Extract the [X, Y] coordinate from the center of the cell holding the provided text.  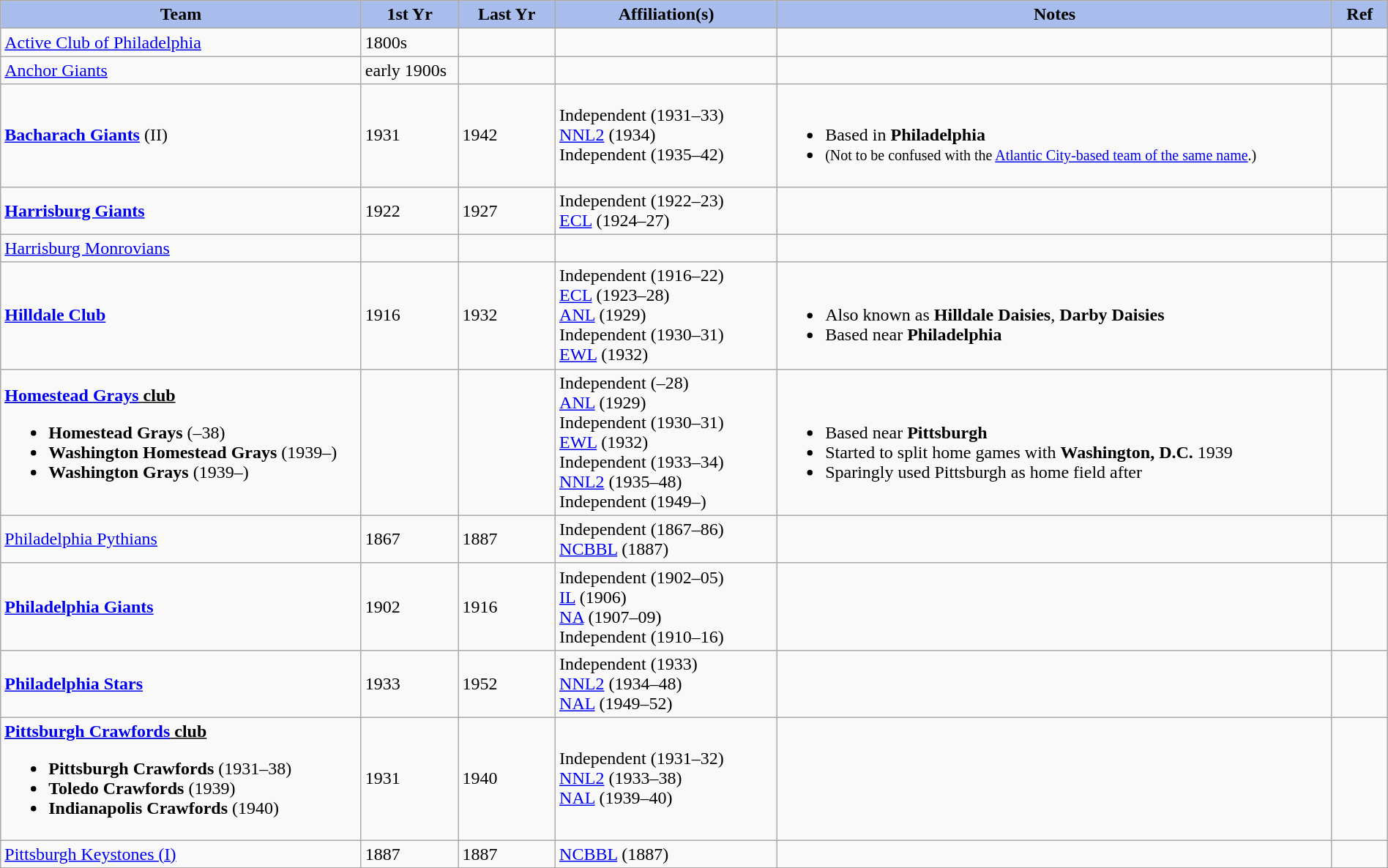
Also known as Hilldale Daisies, Darby DaisiesBased near Philadelphia [1055, 315]
1902 [410, 606]
Team [182, 15]
Harrisburg Monrovians [182, 248]
1940 [507, 779]
Ref [1359, 15]
Independent (1931–33)NNL2 (1934)Independent (1935–42) [666, 135]
1922 [410, 211]
Independent (1867–86)NCBBL (1887) [666, 539]
Harrisburg Giants [182, 211]
1952 [507, 684]
Independent (1916–22)ECL (1923–28)ANL (1929)Independent (1930–31)EWL (1932) [666, 315]
Homestead Grays clubHomestead Grays (–38)Washington Homestead Grays (1939–)Washington Grays (1939–) [182, 442]
Philadelphia Giants [182, 606]
Active Club of Philadelphia [182, 42]
NCBBL (1887) [666, 854]
1942 [507, 135]
Last Yr [507, 15]
Affiliation(s) [666, 15]
1st Yr [410, 15]
Notes [1055, 15]
1927 [507, 211]
early 1900s [410, 70]
Philadelphia Pythians [182, 539]
Based in Philadelphia(Not to be confused with the Atlantic City-based team of the same name.) [1055, 135]
Pittsburgh Crawfords clubPittsburgh Crawfords (1931–38)Toledo Crawfords (1939)Indianapolis Crawfords (1940) [182, 779]
Independent (1922–23)ECL (1924–27) [666, 211]
Independent (1931–32)NNL2 (1933–38)NAL (1939–40) [666, 779]
Independent (1902–05)IL (1906)NA (1907–09)Independent (1910–16) [666, 606]
Independent (1933)NNL2 (1934–48)NAL (1949–52) [666, 684]
1800s [410, 42]
Anchor Giants [182, 70]
Based near PittsburghStarted to split home games with Washington, D.C. 1939Sparingly used Pittsburgh as home field after [1055, 442]
Philadelphia Stars [182, 684]
Hilldale Club [182, 315]
1932 [507, 315]
1933 [410, 684]
Pittsburgh Keystones (I) [182, 854]
Bacharach Giants (II) [182, 135]
1867 [410, 539]
Independent (–28)ANL (1929)Independent (1930–31)EWL (1932)Independent (1933–34)NNL2 (1935–48)Independent (1949–) [666, 442]
